Locate the cell with the specified text and output its [X, Y] center coordinate. 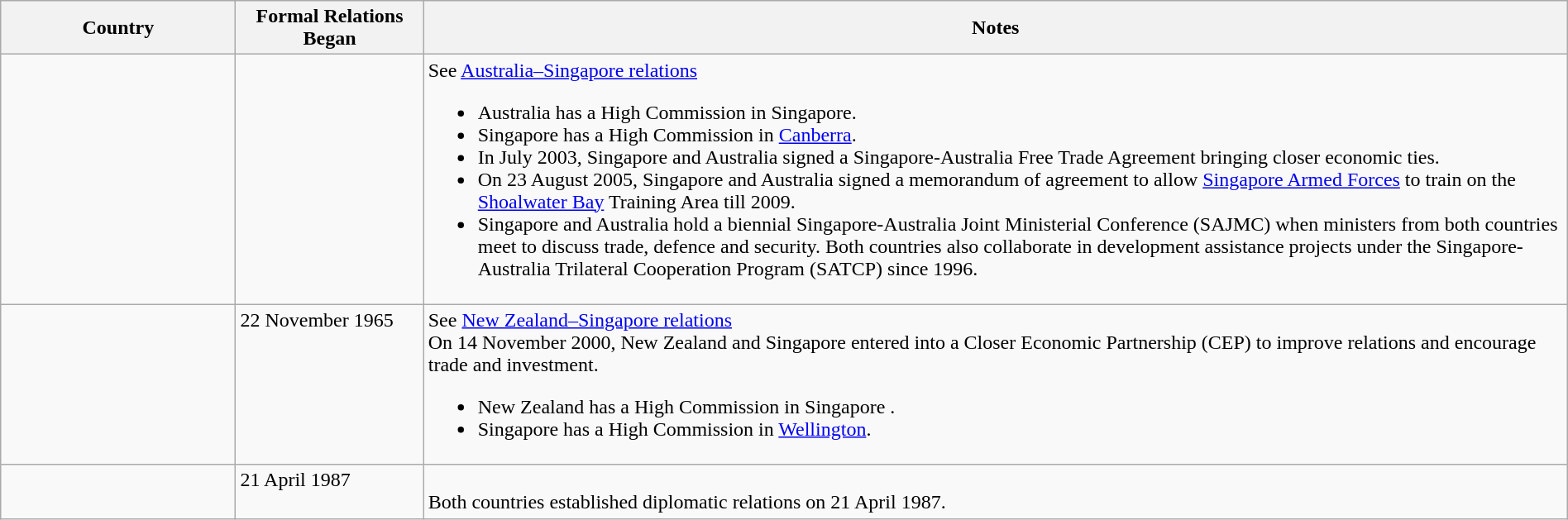
Both countries established diplomatic relations on 21 April 1987. [996, 491]
21 April 1987 [329, 491]
Notes [996, 28]
Formal Relations Began [329, 28]
22 November 1965 [329, 384]
Country [118, 28]
